Return (X, Y) of the center of cell containing provided text 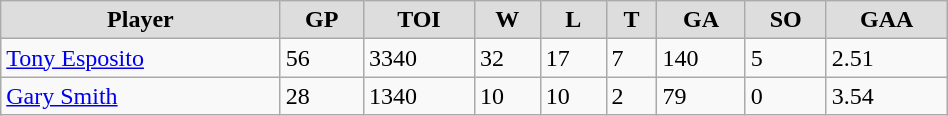
Gary Smith (140, 96)
28 (322, 96)
79 (701, 96)
GP (322, 20)
3340 (418, 58)
Tony Esposito (140, 58)
SO (786, 20)
GA (701, 20)
L (573, 20)
0 (786, 96)
5 (786, 58)
3.54 (886, 96)
7 (632, 58)
TOI (418, 20)
GAA (886, 20)
1340 (418, 96)
32 (507, 58)
2.51 (886, 58)
W (507, 20)
140 (701, 58)
Player (140, 20)
17 (573, 58)
56 (322, 58)
T (632, 20)
2 (632, 96)
